Output the [X, Y] coordinate of the center of the cell containing the given text.  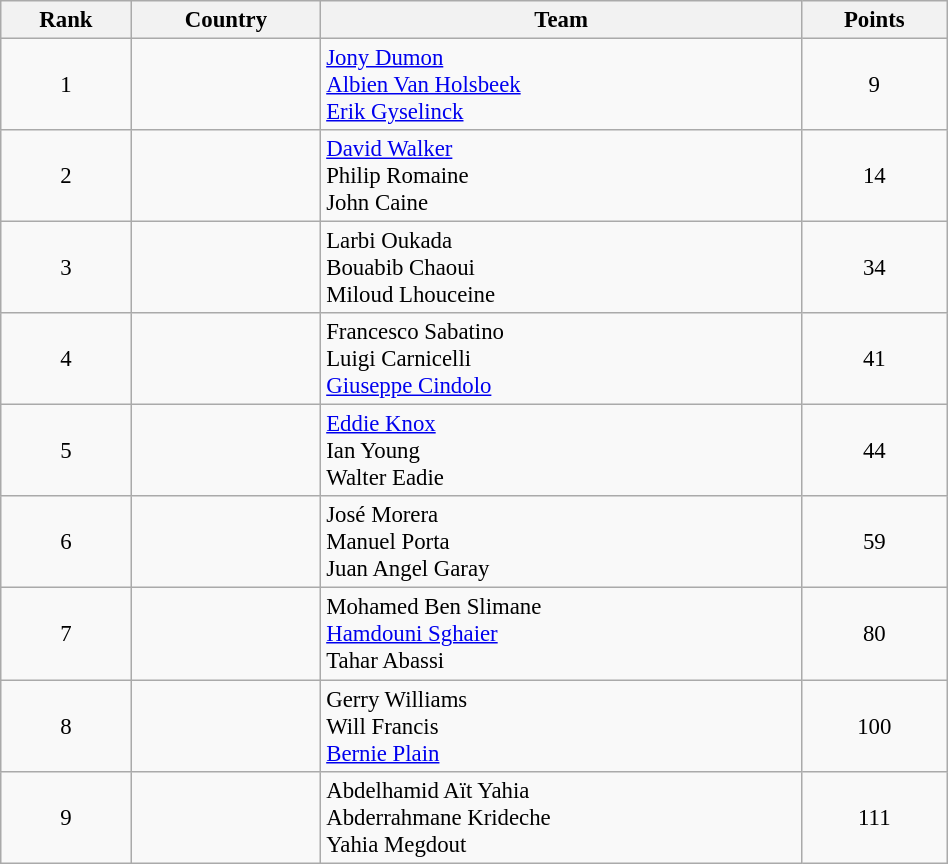
14 [874, 176]
44 [874, 451]
6 [66, 542]
1 [66, 85]
100 [874, 726]
Eddie KnoxIan YoungWalter Eadie [561, 451]
Abdelhamid Aït YahiaAbderrahmane KridecheYahia Megdout [561, 817]
2 [66, 176]
59 [874, 542]
3 [66, 268]
Rank [66, 20]
7 [66, 634]
34 [874, 268]
Mohamed Ben SlimaneHamdouni SghaierTahar Abassi [561, 634]
111 [874, 817]
80 [874, 634]
Larbi OukadaBouabib ChaouiMiloud Lhouceine [561, 268]
41 [874, 359]
Team [561, 20]
8 [66, 726]
José MoreraManuel PortaJuan Angel Garay [561, 542]
Country [226, 20]
Jony DumonAlbien Van HolsbeekErik Gyselinck [561, 85]
Francesco SabatinoLuigi CarnicelliGiuseppe Cindolo [561, 359]
David WalkerPhilip RomaineJohn Caine [561, 176]
Points [874, 20]
5 [66, 451]
4 [66, 359]
Gerry WilliamsWill FrancisBernie Plain [561, 726]
